Identify which cell holds the provided text, then report its (x, y) central coordinate. 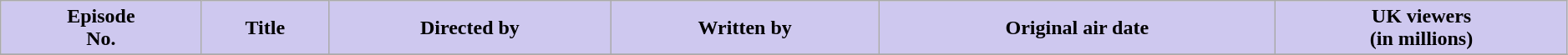
EpisodeNo. (101, 28)
Written by (745, 28)
Original air date (1078, 28)
Title (265, 28)
UK viewers(in millions) (1422, 28)
Directed by (470, 28)
